Scan for the cell matching the given text and deliver its (x, y) coordinate at center. 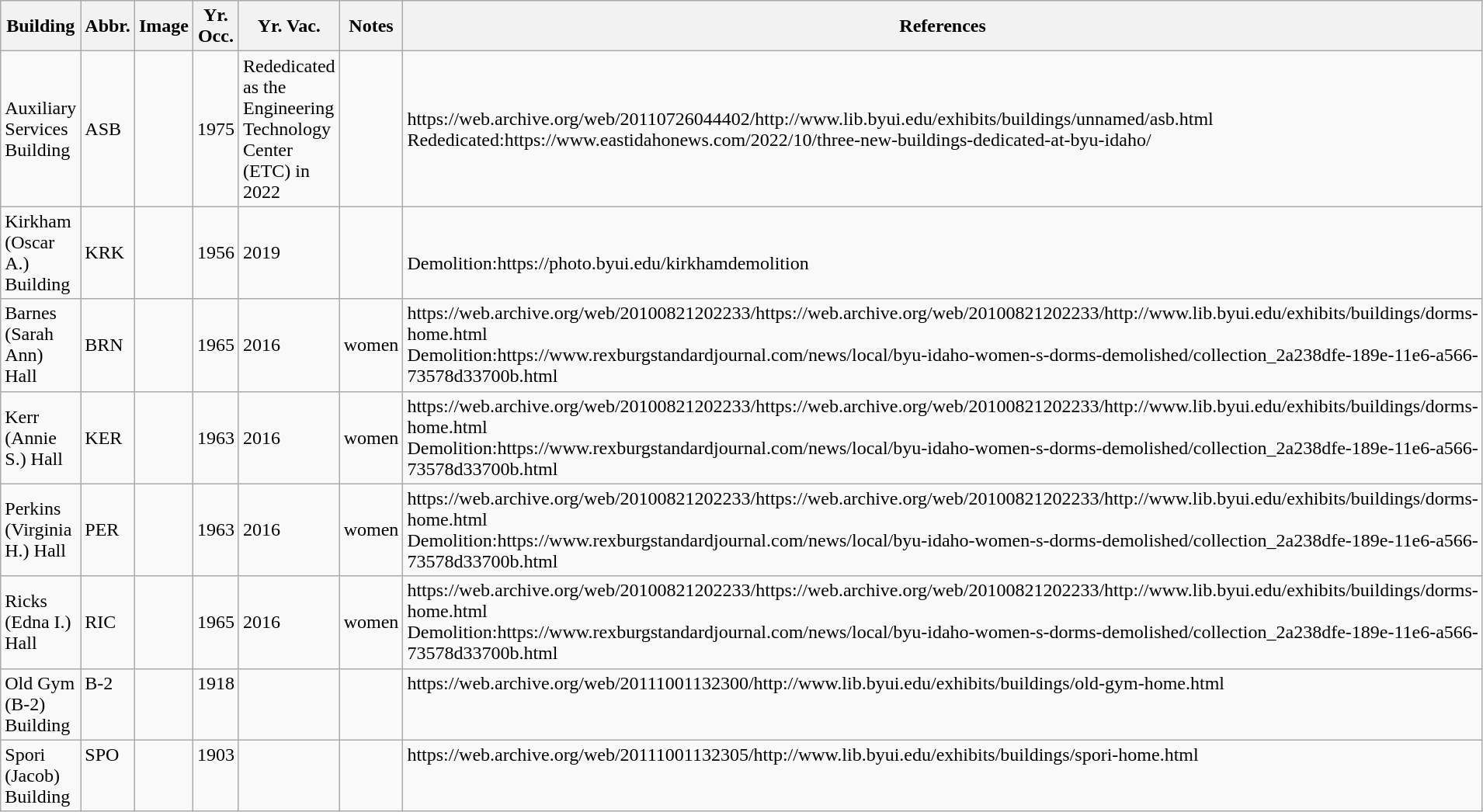
KER (108, 438)
1918 (216, 704)
Old Gym (B-2) Building (40, 704)
Demolition:https://photo.byui.edu/kirkhamdemolition (943, 253)
Yr. Vac. (289, 26)
Yr. Occ. (216, 26)
PER (108, 529)
Abbr. (108, 26)
Barnes (Sarah Ann) Hall (40, 345)
ASB (108, 129)
Kerr (Annie S.) Hall (40, 438)
Kirkham (Oscar A.) Building (40, 253)
RIC (108, 623)
https://web.archive.org/web/20111001132305/http://www.lib.byui.edu/exhibits/buildings/spori-home.html (943, 776)
1975 (216, 129)
KRK (108, 253)
https://web.archive.org/web/20111001132300/http://www.lib.byui.edu/exhibits/buildings/old-gym-home.html (943, 704)
Auxiliary Services Building (40, 129)
2019 (289, 253)
BRN (108, 345)
Ricks (Edna I.) Hall (40, 623)
Notes (371, 26)
SPO (108, 776)
B-2 (108, 704)
Rededicated as the Engineering Technology Center (ETC) in 2022 (289, 129)
Building (40, 26)
1903 (216, 776)
1956 (216, 253)
Image (163, 26)
Perkins (Virginia H.) Hall (40, 529)
References (943, 26)
Spori (Jacob) Building (40, 776)
